Scan for the cell matching the given text and deliver its (X, Y) coordinate at center. 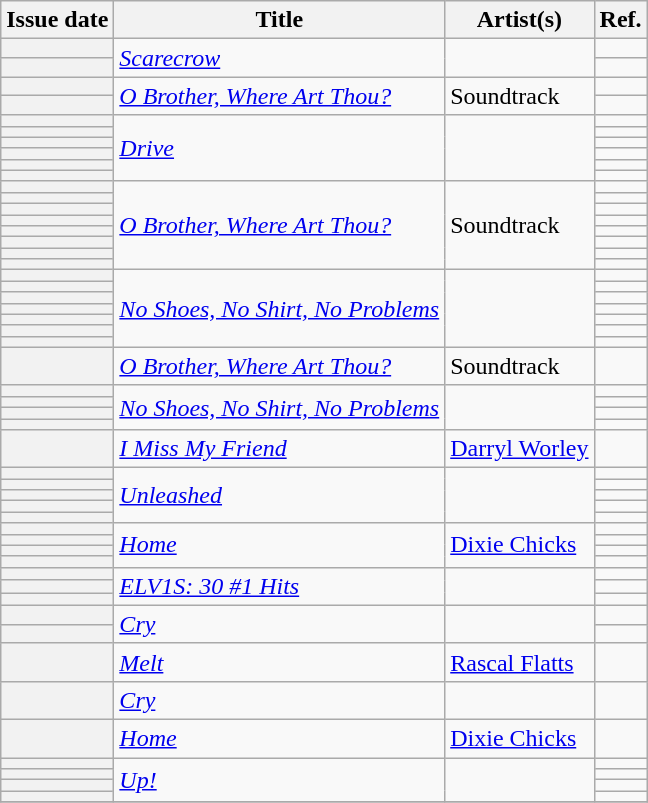
Issue date (58, 20)
ELV1S: 30 #1 Hits (280, 586)
Artist(s) (520, 20)
Ref. (620, 20)
Darryl Worley (520, 449)
Scarecrow (280, 58)
Unleashed (280, 496)
Drive (280, 148)
Melt (280, 662)
Rascal Flatts (520, 662)
Title (280, 20)
Up! (280, 780)
I Miss My Friend (280, 449)
